Search for the cell housing the specified text and yield its (x, y) center coordinate. 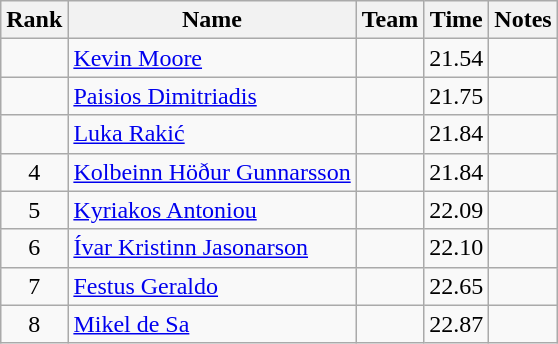
6 (34, 248)
22.09 (456, 210)
Notes (523, 20)
21.75 (456, 96)
Paisios Dimitriadis (212, 96)
Ívar Kristinn Jasonarson (212, 248)
Kyriakos Antoniou (212, 210)
5 (34, 210)
8 (34, 324)
Mikel de Sa (212, 324)
22.65 (456, 286)
Name (212, 20)
Time (456, 20)
Rank (34, 20)
22.87 (456, 324)
Team (390, 20)
22.10 (456, 248)
Kolbeinn Höður Gunnarsson (212, 172)
7 (34, 286)
Luka Rakić (212, 134)
Kevin Moore (212, 58)
21.54 (456, 58)
Festus Geraldo (212, 286)
4 (34, 172)
